Provide the (X, Y) coordinate of the cell's center where the given text is located.  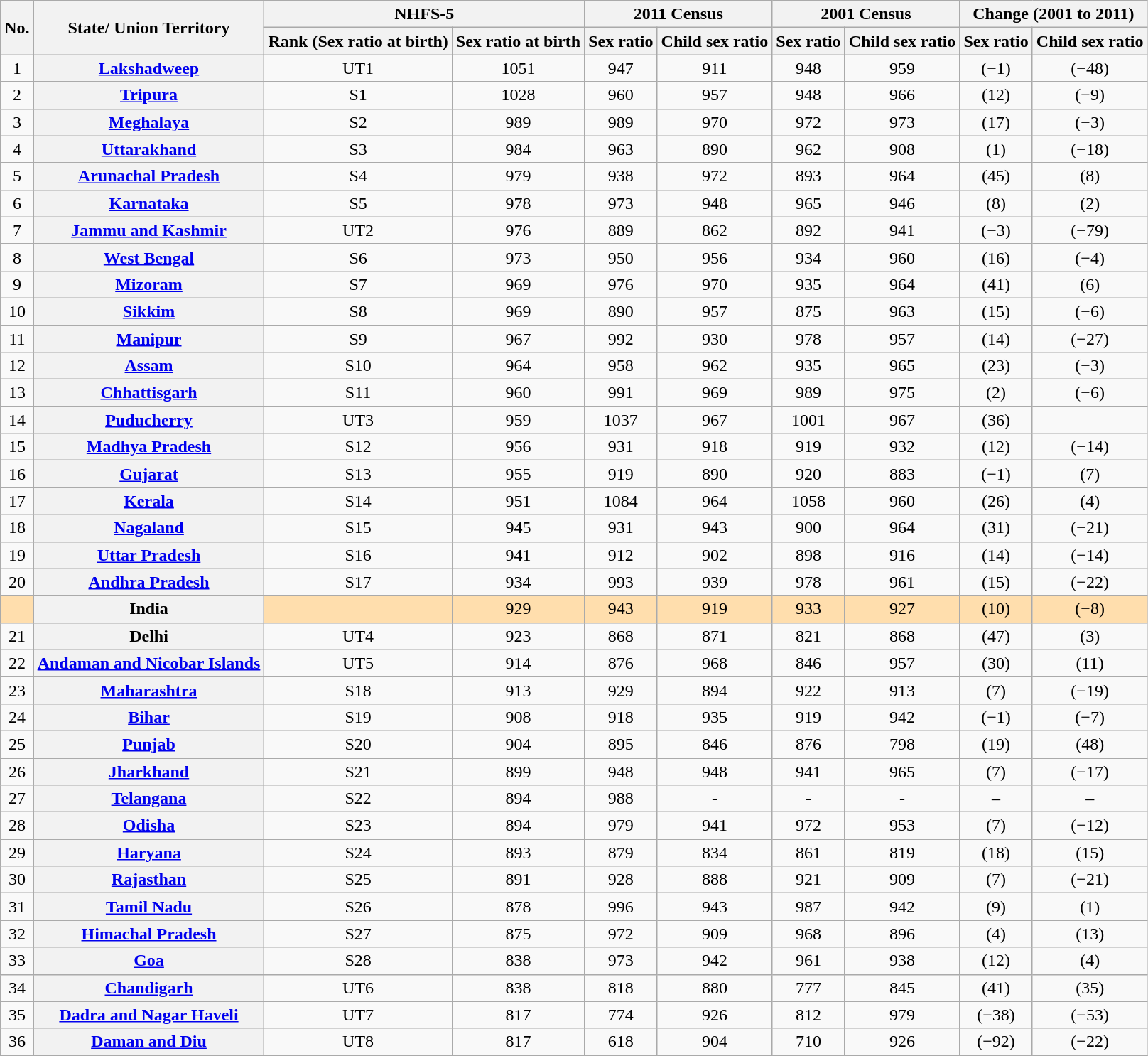
Tamil Nadu (149, 907)
Nagaland (149, 528)
Lakshadweep (149, 68)
Karnataka (149, 203)
993 (621, 582)
S13 (358, 474)
947 (621, 68)
34 (17, 988)
Tripura (149, 95)
18 (17, 528)
950 (621, 257)
S2 (358, 122)
UT1 (358, 68)
946 (902, 203)
S9 (358, 339)
Andaman and Nicobar Islands (149, 663)
S11 (358, 393)
S1 (358, 95)
Bihar (149, 717)
22 (17, 663)
(−18) (1090, 149)
Delhi (149, 636)
Gujarat (149, 474)
(−8) (1090, 609)
(−12) (1090, 826)
S21 (358, 771)
862 (715, 230)
UT8 (358, 1042)
36 (17, 1042)
21 (17, 636)
S16 (358, 555)
710 (808, 1042)
S23 (358, 826)
798 (902, 744)
955 (518, 474)
26 (17, 771)
2001 Census (866, 14)
S14 (358, 501)
S5 (358, 203)
888 (715, 880)
24 (17, 717)
945 (518, 528)
2011 Census (678, 14)
Daman and Diu (149, 1042)
Uttar Pradesh (149, 555)
1001 (808, 420)
898 (808, 555)
(−7) (1090, 717)
Dadra and Nagar Haveli (149, 1015)
1028 (518, 95)
33 (17, 961)
UT2 (358, 230)
NHFS-5 (425, 14)
975 (902, 393)
834 (715, 853)
902 (715, 555)
(−92) (996, 1042)
Sikkim (149, 311)
880 (715, 988)
Jharkhand (149, 771)
28 (17, 826)
India (149, 609)
818 (621, 988)
892 (808, 230)
951 (518, 501)
774 (621, 1015)
35 (17, 1015)
916 (902, 555)
939 (715, 582)
(−48) (1090, 68)
991 (621, 393)
618 (621, 1042)
3 (17, 122)
Odisha (149, 826)
(16) (996, 257)
Punjab (149, 744)
(18) (996, 853)
20 (17, 582)
953 (902, 826)
871 (715, 636)
922 (808, 690)
(−27) (1090, 339)
12 (17, 366)
Uttarakhand (149, 149)
899 (518, 771)
Change (2001 to 2011) (1054, 14)
Rank (Sex ratio at birth) (358, 41)
(−9) (1090, 95)
Sex ratio at birth (518, 41)
Puducherry (149, 420)
8 (17, 257)
Meghalaya (149, 122)
927 (902, 609)
(36) (996, 420)
921 (808, 880)
(31) (996, 528)
7 (17, 230)
14 (17, 420)
S18 (358, 690)
S17 (358, 582)
996 (621, 907)
914 (518, 663)
(6) (1090, 284)
S8 (358, 311)
(26) (996, 501)
5 (17, 176)
30 (17, 880)
Himachal Pradesh (149, 934)
Manipur (149, 339)
S19 (358, 717)
Madhya Pradesh (149, 447)
879 (621, 853)
966 (902, 95)
9 (17, 284)
1037 (621, 420)
861 (808, 853)
27 (17, 799)
UT3 (358, 420)
(−4) (1090, 257)
819 (902, 853)
S25 (358, 880)
Maharashtra (149, 690)
1058 (808, 501)
Andhra Pradesh (149, 582)
(9) (996, 907)
UT7 (358, 1015)
23 (17, 690)
31 (17, 907)
900 (808, 528)
Mizoram (149, 284)
Haryana (149, 853)
(−19) (1090, 690)
Rajasthan (149, 880)
(47) (996, 636)
889 (621, 230)
(−38) (996, 1015)
6 (17, 203)
984 (518, 149)
883 (902, 474)
Chhattisgarh (149, 393)
State/ Union Territory (149, 28)
S20 (358, 744)
(30) (996, 663)
911 (715, 68)
No. (17, 28)
15 (17, 447)
Arunachal Pradesh (149, 176)
928 (621, 880)
988 (621, 799)
(−17) (1090, 771)
2 (17, 95)
(19) (996, 744)
UT6 (358, 988)
Goa (149, 961)
Chandigarh (149, 988)
812 (808, 1015)
(−79) (1090, 230)
S26 (358, 907)
821 (808, 636)
(−53) (1090, 1015)
S22 (358, 799)
West Bengal (149, 257)
10 (17, 311)
4 (17, 149)
987 (808, 907)
(11) (1090, 663)
S27 (358, 934)
912 (621, 555)
777 (808, 988)
S7 (358, 284)
S4 (358, 176)
1051 (518, 68)
895 (621, 744)
25 (17, 744)
32 (17, 934)
13 (17, 393)
Jammu and Kashmir (149, 230)
(48) (1090, 744)
17 (17, 501)
S10 (358, 366)
(35) (1090, 988)
932 (902, 447)
19 (17, 555)
878 (518, 907)
S12 (358, 447)
Kerala (149, 501)
(10) (996, 609)
S24 (358, 853)
992 (621, 339)
Assam (149, 366)
S6 (358, 257)
930 (715, 339)
29 (17, 853)
S28 (358, 961)
845 (902, 988)
891 (518, 880)
958 (621, 366)
Telangana (149, 799)
S3 (358, 149)
1084 (621, 501)
UT4 (358, 636)
923 (518, 636)
896 (902, 934)
11 (17, 339)
16 (17, 474)
933 (808, 609)
(23) (996, 366)
1 (17, 68)
S15 (358, 528)
(17) (996, 122)
UT5 (358, 663)
920 (808, 474)
(13) (1090, 934)
(45) (996, 176)
(3) (1090, 636)
